Pinpoint the cell where the given text exists, returning its [X, Y] midpoint coordinate. 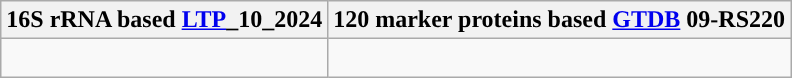
16S rRNA based LTP_10_2024 [164, 20]
120 marker proteins based GTDB 09-RS220 [560, 20]
